Capture the cell that displays the provided text and extract its [X, Y] central coordinate. 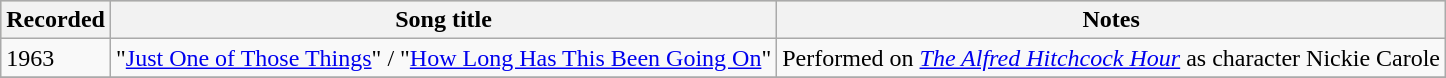
Performed on The Alfred Hitchcock Hour as character Nickie Carole [1112, 58]
Recorded [56, 20]
1963 [56, 58]
Notes [1112, 20]
Song title [443, 20]
"Just One of Those Things" / "How Long Has This Been Going On" [443, 58]
